Scan for the cell matching the given text and deliver its (x, y) coordinate at center. 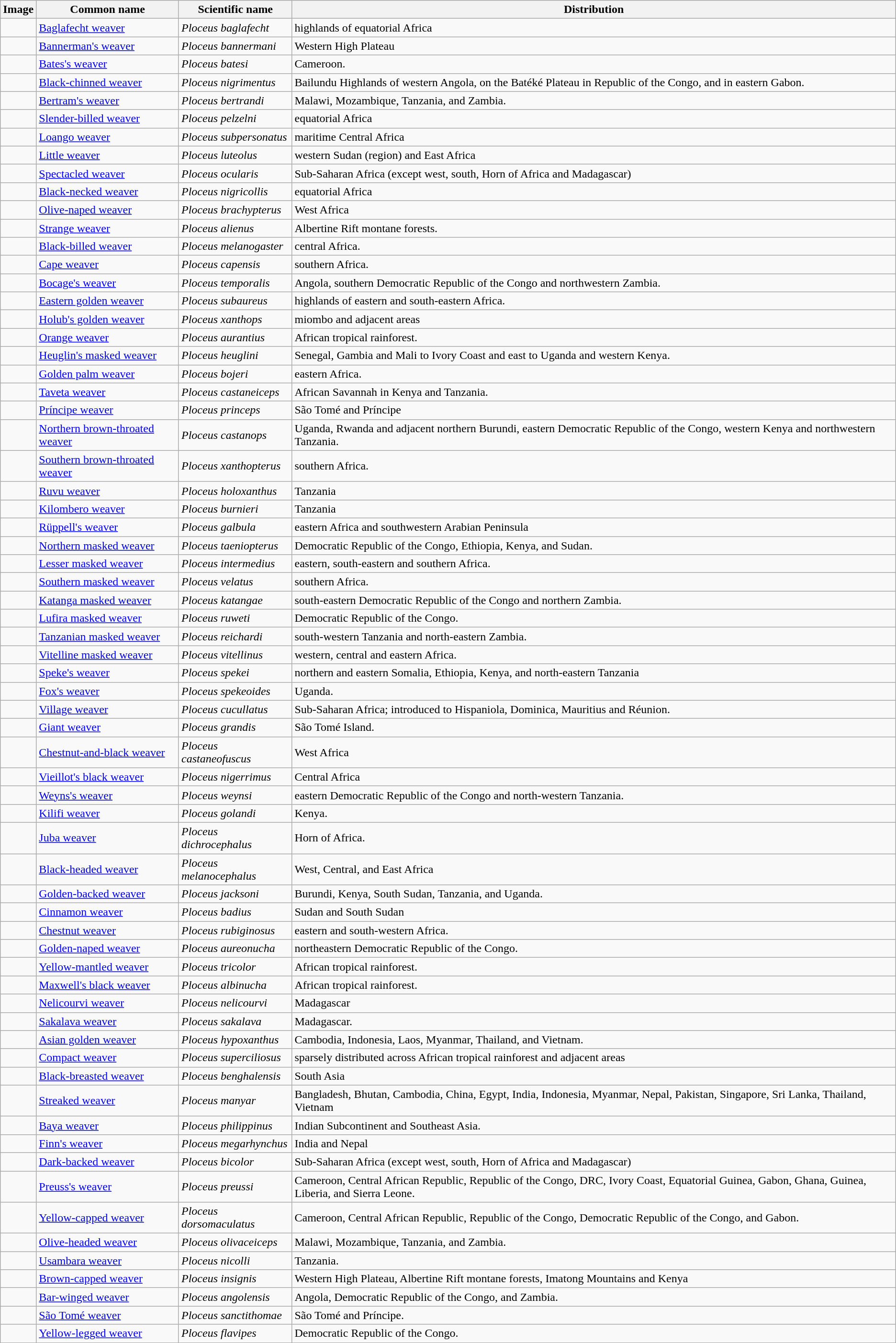
Ploceus megarhynchus (235, 1143)
Ploceus heuglini (235, 356)
Black-chinned weaver (108, 82)
Ploceus tricolor (235, 967)
eastern and south-western Africa. (594, 930)
Ploceus subpersonatus (235, 137)
Ploceus sanctithomae (235, 1315)
West, Central, and East Africa (594, 869)
Ploceus reichardi (235, 637)
Ploceus batesi (235, 64)
Ploceus melanocephalus (235, 869)
Ploceus bicolor (235, 1162)
Ploceus aurantius (235, 337)
highlands of equatorial Africa (594, 28)
Ploceus spekei (235, 673)
Juba weaver (108, 838)
Ploceus nigrimentus (235, 82)
São Tomé Island. (594, 727)
Ploceus insignis (235, 1279)
Distribution (594, 10)
Ploceus castaneofuscus (235, 752)
São Tomé and Príncipe (594, 410)
Southern brown-throated weaver (108, 466)
Black-breasted weaver (108, 1076)
Ploceus burnieri (235, 509)
Cape weaver (108, 265)
western, central and eastern Africa. (594, 655)
Golden palm weaver (108, 374)
Ploceus angolensis (235, 1297)
Senegal, Gambia and Mali to Ivory Coast and east to Uganda and western Kenya. (594, 356)
Ploceus flavipes (235, 1333)
Ploceus jacksoni (235, 894)
Bar-winged weaver (108, 1297)
Rüppell's weaver (108, 527)
Fox's weaver (108, 691)
Ploceus hypoxanthus (235, 1040)
Ploceus pelzelni (235, 119)
Streaked weaver (108, 1101)
African Savannah in Kenya and Tanzania. (594, 392)
Taveta weaver (108, 392)
Orange weaver (108, 337)
Ploceus aureonucha (235, 949)
Vitelline masked weaver (108, 655)
Ploceus rubiginosus (235, 930)
Bertram's weaver (108, 101)
Angola, Democratic Republic of the Congo, and Zambia. (594, 1297)
Golden-backed weaver (108, 894)
Ploceus princeps (235, 410)
Ploceus nigerrimus (235, 777)
Ploceus nelicourvi (235, 1003)
Spectacled weaver (108, 173)
Compact weaver (108, 1058)
Kilombero weaver (108, 509)
Kenya. (594, 813)
Ploceus vitellinus (235, 655)
Ploceus brachypterus (235, 210)
Northern masked weaver (108, 545)
Scientific name (235, 10)
Madagascar. (594, 1021)
sparsely distributed across African tropical rainforest and adjacent areas (594, 1058)
Cameroon, Central African Republic, Republic of the Congo, Democratic Republic of the Congo, and Gabon. (594, 1218)
Katanga masked weaver (108, 600)
Golden-naped weaver (108, 949)
south-eastern Democratic Republic of the Congo and northern Zambia. (594, 600)
eastern Africa and southwestern Arabian Peninsula (594, 527)
Ploceus bannermani (235, 46)
Ploceus intermedius (235, 564)
Black-necked weaver (108, 191)
Sudan and South Sudan (594, 912)
Olive-naped weaver (108, 210)
Loango weaver (108, 137)
Ploceus castaneiceps (235, 392)
western Sudan (region) and East Africa (594, 155)
Strange weaver (108, 228)
Asian golden weaver (108, 1040)
Lufira masked weaver (108, 618)
Sub-Saharan Africa; introduced to Hispaniola, Dominica, Mauritius and Réunion. (594, 709)
South Asia (594, 1076)
Giant weaver (108, 727)
Tanzania. (594, 1261)
Ploceus galbula (235, 527)
Cameroon, Central African Republic, Republic of the Congo, DRC, Ivory Coast, Equatorial Guinea, Gabon, Ghana, Guinea, Liberia, and Sierra Leone. (594, 1186)
eastern Democratic Republic of the Congo and north-western Tanzania. (594, 795)
maritime Central Africa (594, 137)
Kilifi weaver (108, 813)
Ploceus katangae (235, 600)
Usambara weaver (108, 1261)
Central Africa (594, 777)
Ploceus olivaceiceps (235, 1242)
Bailundu Highlands of western Angola, on the Batéké Plateau in Republic of the Congo, and in eastern Gabon. (594, 82)
Democratic Republic of the Congo, Ethiopia, Kenya, and Sudan. (594, 545)
Speke's weaver (108, 673)
Indian Subcontinent and Southeast Asia. (594, 1125)
Lesser masked weaver (108, 564)
Ploceus spekeoides (235, 691)
Ploceus melanogaster (235, 246)
Heuglin's masked weaver (108, 356)
Nelicourvi weaver (108, 1003)
Holub's golden weaver (108, 319)
northern and eastern Somalia, Ethiopia, Kenya, and north-eastern Tanzania (594, 673)
eastern Africa. (594, 374)
São Tomé weaver (108, 1315)
Ploceus nicolli (235, 1261)
northeastern Democratic Republic of the Congo. (594, 949)
central Africa. (594, 246)
Slender-billed weaver (108, 119)
Ploceus xanthopterus (235, 466)
Ploceus temporalis (235, 283)
Ploceus cucullatus (235, 709)
Western High Plateau (594, 46)
Ploceus ruweti (235, 618)
Ploceus philippinus (235, 1125)
Ploceus velatus (235, 582)
Yellow-capped weaver (108, 1218)
Vieillot's black weaver (108, 777)
Cameroon. (594, 64)
Bocage's weaver (108, 283)
Ploceus golandi (235, 813)
Weyns's weaver (108, 795)
Western High Plateau, Albertine Rift montane forests, Imatong Mountains and Kenya (594, 1279)
Ploceus luteolus (235, 155)
Preuss's weaver (108, 1186)
Olive-headed weaver (108, 1242)
Horn of Africa. (594, 838)
Ploceus taeniopterus (235, 545)
Burundi, Kenya, South Sudan, Tanzania, and Uganda. (594, 894)
Ploceus badius (235, 912)
miombo and adjacent areas (594, 319)
Ploceus nigricollis (235, 191)
Ploceus dichrocephalus (235, 838)
highlands of eastern and south-eastern Africa. (594, 301)
Baya weaver (108, 1125)
Chestnut weaver (108, 930)
Yellow-mantled weaver (108, 967)
Tanzanian masked weaver (108, 637)
Common name (108, 10)
Sakalava weaver (108, 1021)
Ploceus baglafecht (235, 28)
Finn's weaver (108, 1143)
Village weaver (108, 709)
Ploceus albinucha (235, 985)
Eastern golden weaver (108, 301)
Ploceus benghalensis (235, 1076)
Bangladesh, Bhutan, Cambodia, China, Egypt, India, Indonesia, Myanmar, Nepal, Pakistan, Singapore, Sri Lanka, Thailand, Vietnam (594, 1101)
Dark-backed weaver (108, 1162)
Ploceus alienus (235, 228)
Southern masked weaver (108, 582)
Yellow-legged weaver (108, 1333)
Black-billed weaver (108, 246)
Ploceus ocularis (235, 173)
Ploceus bertrandi (235, 101)
São Tomé and Príncipe. (594, 1315)
Little weaver (108, 155)
Cambodia, Indonesia, Laos, Myanmar, Thailand, and Vietnam. (594, 1040)
Ploceus weynsi (235, 795)
Ploceus subaureus (235, 301)
India and Nepal (594, 1143)
Ploceus dorsomaculatus (235, 1218)
Cinnamon weaver (108, 912)
Ploceus capensis (235, 265)
south-western Tanzania and north-eastern Zambia. (594, 637)
Albertine Rift montane forests. (594, 228)
Baglafecht weaver (108, 28)
Chestnut-and-black weaver (108, 752)
Northern brown-throated weaver (108, 435)
Image (18, 10)
Bates's weaver (108, 64)
Maxwell's black weaver (108, 985)
Ploceus preussi (235, 1186)
Madagascar (594, 1003)
Uganda. (594, 691)
Black-headed weaver (108, 869)
Ploceus superciliosus (235, 1058)
Ploceus xanthops (235, 319)
Príncipe weaver (108, 410)
Ruvu weaver (108, 491)
Uganda, Rwanda and adjacent northern Burundi, eastern Democratic Republic of the Congo, western Kenya and northwestern Tanzania. (594, 435)
Ploceus sakalava (235, 1021)
Ploceus bojeri (235, 374)
Angola, southern Democratic Republic of the Congo and northwestern Zambia. (594, 283)
Ploceus manyar (235, 1101)
Ploceus holoxanthus (235, 491)
Ploceus grandis (235, 727)
Bannerman's weaver (108, 46)
eastern, south-eastern and southern Africa. (594, 564)
Brown-capped weaver (108, 1279)
Ploceus castanops (235, 435)
